Search for the cell housing the specified text and yield its [X, Y] center coordinate. 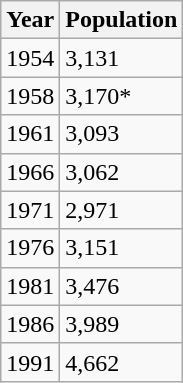
3,151 [122, 248]
3,476 [122, 286]
Population [122, 20]
1966 [30, 172]
1986 [30, 324]
1991 [30, 362]
1961 [30, 134]
3,093 [122, 134]
Year [30, 20]
3,989 [122, 324]
1954 [30, 58]
3,062 [122, 172]
1958 [30, 96]
1976 [30, 248]
3,170* [122, 96]
3,131 [122, 58]
2,971 [122, 210]
1971 [30, 210]
4,662 [122, 362]
1981 [30, 286]
